Output the [x, y] coordinate of the center of the cell containing the given text.  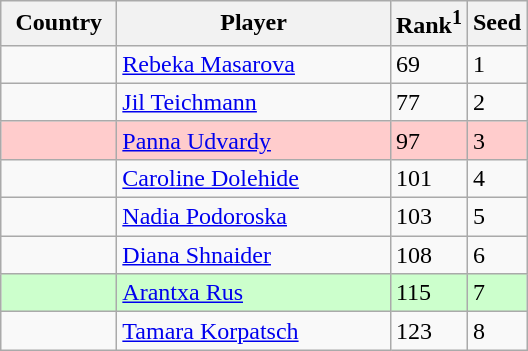
Seed [496, 24]
108 [428, 255]
1 [496, 64]
123 [428, 331]
2 [496, 102]
Panna Udvardy [254, 140]
Player [254, 24]
6 [496, 255]
115 [428, 293]
Arantxa Rus [254, 293]
Nadia Podoroska [254, 217]
Rank1 [428, 24]
Jil Teichmann [254, 102]
Caroline Dolehide [254, 178]
Rebeka Masarova [254, 64]
97 [428, 140]
101 [428, 178]
7 [496, 293]
Tamara Korpatsch [254, 331]
103 [428, 217]
Diana Shnaider [254, 255]
3 [496, 140]
5 [496, 217]
77 [428, 102]
8 [496, 331]
4 [496, 178]
69 [428, 64]
Country [59, 24]
